Determine the (x, y) coordinate at the center of the cell enclosing the given text.  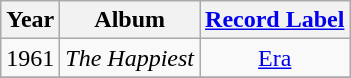
Album (130, 20)
Record Label (275, 20)
The Happiest (130, 58)
1961 (30, 58)
Era (275, 58)
Year (30, 20)
